Provide the [X, Y] coordinate of the cell's center where the given text is located.  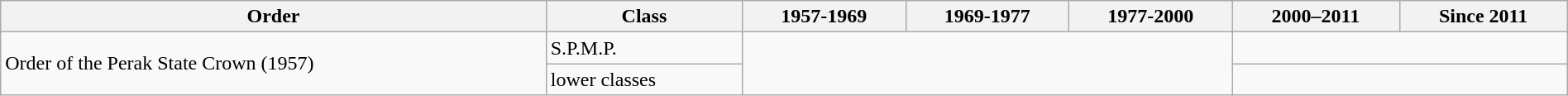
1977-2000 [1151, 17]
1957-1969 [824, 17]
1969-1977 [987, 17]
Class [643, 17]
2000–2011 [1316, 17]
lower classes [643, 79]
Since 2011 [1484, 17]
Order [273, 17]
Order of the Perak State Crown (1957) [273, 64]
S.P.M.P. [643, 48]
